Locate the cell with the specified text and output its [X, Y] center coordinate. 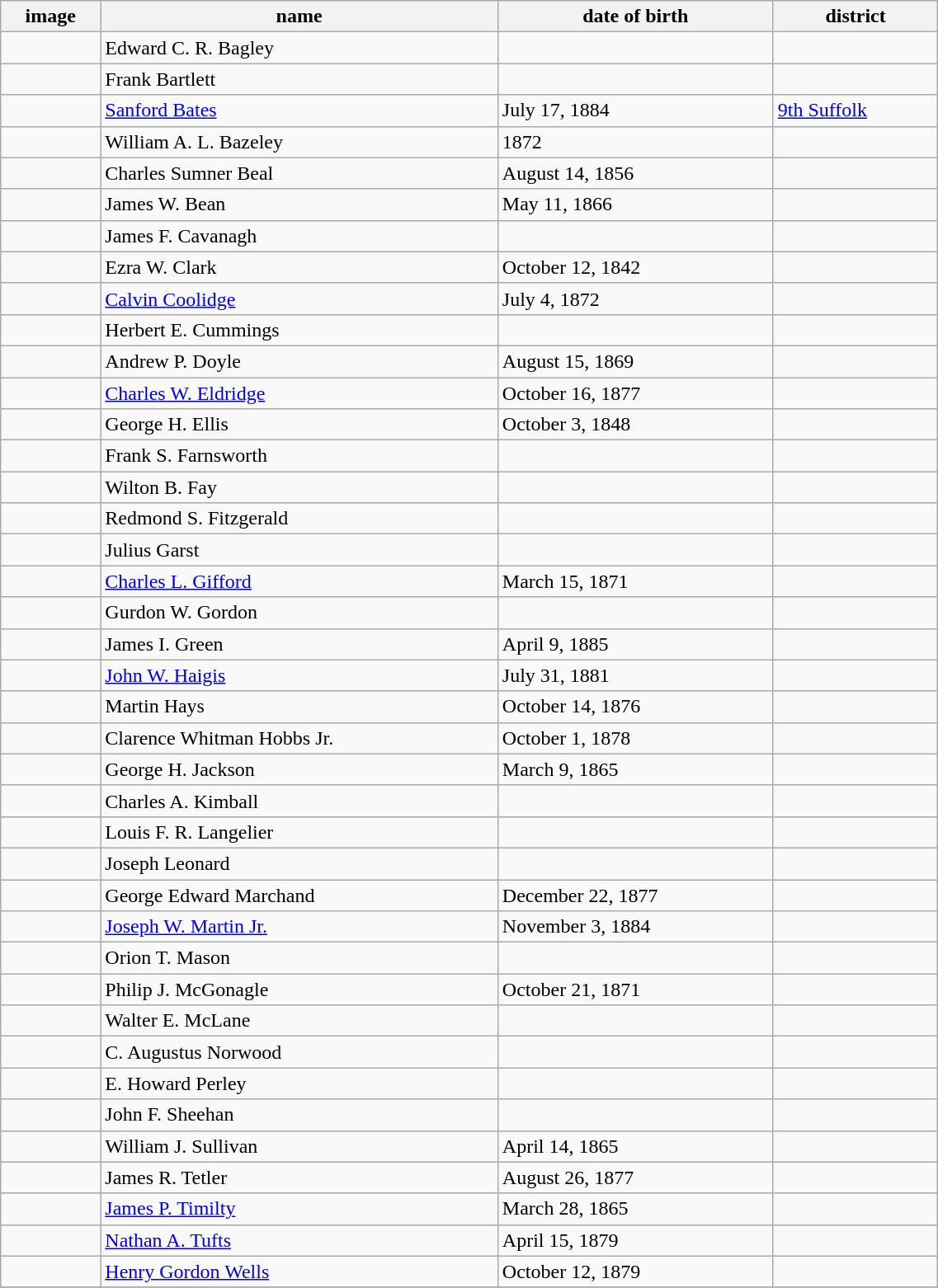
April 9, 1885 [635, 644]
John W. Haigis [299, 675]
James I. Green [299, 644]
Ezra W. Clark [299, 267]
William J. Sullivan [299, 1146]
Louis F. R. Langelier [299, 832]
William A. L. Bazeley [299, 142]
district [856, 16]
October 16, 1877 [635, 393]
date of birth [635, 16]
1872 [635, 142]
July 4, 1872 [635, 298]
Henry Gordon Wells [299, 1272]
James W. Bean [299, 204]
John F. Sheehan [299, 1115]
Edward C. R. Bagley [299, 48]
Herbert E. Cummings [299, 330]
Charles L. Gifford [299, 581]
July 17, 1884 [635, 110]
October 12, 1842 [635, 267]
George Edward Marchand [299, 895]
August 14, 1856 [635, 173]
image [51, 16]
April 15, 1879 [635, 1240]
Walter E. McLane [299, 1021]
April 14, 1865 [635, 1146]
Julius Garst [299, 550]
James R. Tetler [299, 1178]
March 9, 1865 [635, 769]
Nathan A. Tufts [299, 1240]
August 26, 1877 [635, 1178]
Gurdon W. Gordon [299, 613]
October 3, 1848 [635, 425]
Sanford Bates [299, 110]
Charles W. Eldridge [299, 393]
October 1, 1878 [635, 738]
December 22, 1877 [635, 895]
James P. Timilty [299, 1209]
Joseph Leonard [299, 863]
C. Augustus Norwood [299, 1052]
James F. Cavanagh [299, 236]
Joseph W. Martin Jr. [299, 927]
Calvin Coolidge [299, 298]
name [299, 16]
Clarence Whitman Hobbs Jr. [299, 738]
9th Suffolk [856, 110]
August 15, 1869 [635, 361]
Andrew P. Doyle [299, 361]
March 28, 1865 [635, 1209]
March 15, 1871 [635, 581]
October 12, 1879 [635, 1272]
Martin Hays [299, 707]
October 21, 1871 [635, 990]
July 31, 1881 [635, 675]
May 11, 1866 [635, 204]
George H. Jackson [299, 769]
George H. Ellis [299, 425]
October 14, 1876 [635, 707]
Frank S. Farnsworth [299, 456]
Orion T. Mason [299, 958]
E. Howard Perley [299, 1084]
Frank Bartlett [299, 79]
Charles Sumner Beal [299, 173]
November 3, 1884 [635, 927]
Wilton B. Fay [299, 487]
Charles A. Kimball [299, 801]
Philip J. McGonagle [299, 990]
Redmond S. Fitzgerald [299, 519]
